Capture the cell that displays the provided text and extract its (X, Y) central coordinate. 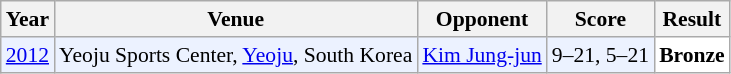
Result (692, 19)
Yeoju Sports Center, Yeoju, South Korea (236, 55)
Bronze (692, 55)
Score (600, 19)
Kim Jung-jun (482, 55)
2012 (28, 55)
Opponent (482, 19)
9–21, 5–21 (600, 55)
Year (28, 19)
Venue (236, 19)
